For the text-containing cell, return its midpoint in [X, Y] coordinate format. 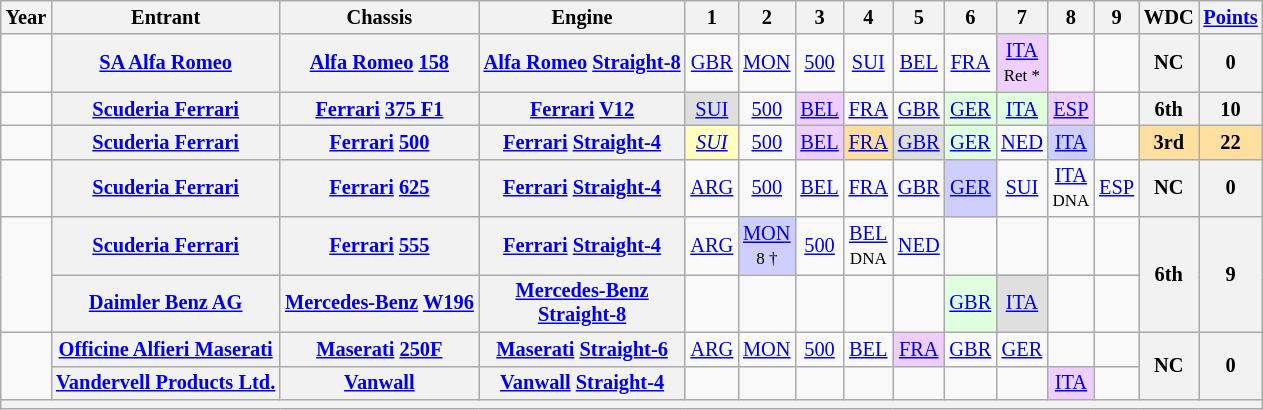
Vandervell Products Ltd. [166, 383]
ITARet * [1022, 63]
WDC [1169, 17]
3rd [1169, 142]
Ferrari 500 [380, 142]
Engine [582, 17]
3 [819, 17]
Entrant [166, 17]
Points [1230, 17]
Year [26, 17]
BELDNA [868, 246]
Maserati 250F [380, 349]
Alfa Romeo Straight-8 [582, 63]
8 [1071, 17]
7 [1022, 17]
Mercedes-Benz W196 [380, 303]
Ferrari 625 [380, 188]
SA Alfa Romeo [166, 63]
10 [1230, 109]
MON8 † [766, 246]
Maserati Straight-6 [582, 349]
Vanwall [380, 383]
Daimler Benz AG [166, 303]
2 [766, 17]
1 [712, 17]
Chassis [380, 17]
Alfa Romeo 158 [380, 63]
Mercedes-BenzStraight-8 [582, 303]
Ferrari V12 [582, 109]
4 [868, 17]
Ferrari 555 [380, 246]
22 [1230, 142]
Officine Alfieri Maserati [166, 349]
5 [919, 17]
ITADNA [1071, 188]
Ferrari 375 F1 [380, 109]
Vanwall Straight-4 [582, 383]
6 [971, 17]
